Locate the cell with the specified text and output its [X, Y] center coordinate. 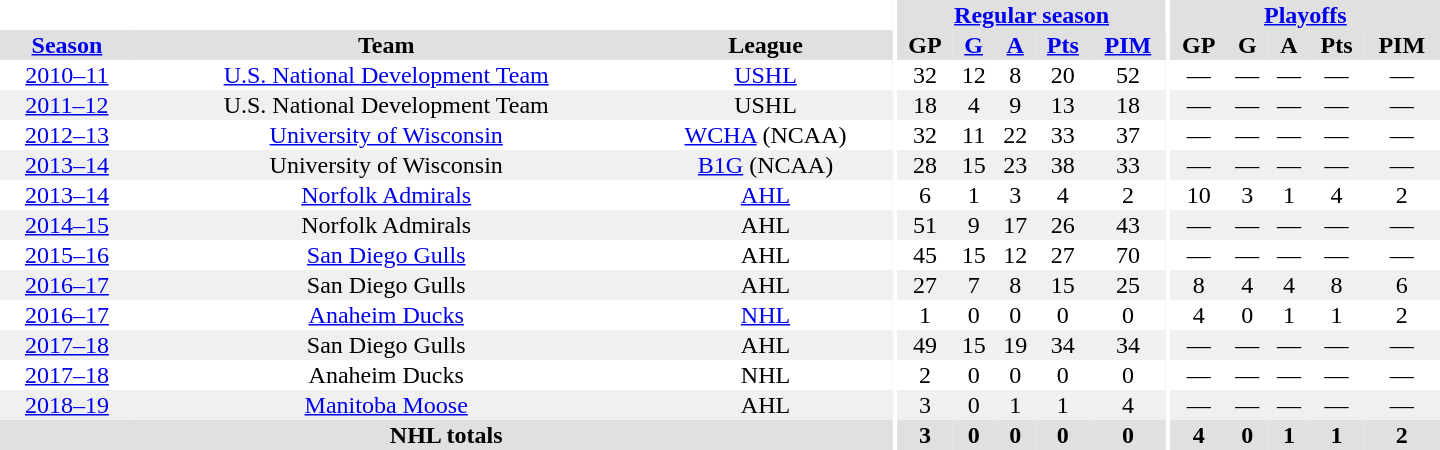
26 [1063, 225]
37 [1128, 135]
25 [1128, 285]
10 [1199, 195]
Regular season [1032, 15]
League [766, 45]
2018–19 [67, 405]
17 [1015, 225]
B1G (NCAA) [766, 165]
38 [1063, 165]
51 [925, 225]
Manitoba Moose [386, 405]
19 [1015, 345]
52 [1128, 75]
22 [1015, 135]
23 [1015, 165]
11 [974, 135]
2012–13 [67, 135]
20 [1063, 75]
49 [925, 345]
WCHA (NCAA) [766, 135]
Playoffs [1306, 15]
Season [67, 45]
Team [386, 45]
70 [1128, 255]
28 [925, 165]
7 [974, 285]
2011–12 [67, 105]
2015–16 [67, 255]
NHL totals [446, 435]
45 [925, 255]
13 [1063, 105]
2014–15 [67, 225]
43 [1128, 225]
2010–11 [67, 75]
